For the text-containing cell, return its midpoint in (x, y) coordinate format. 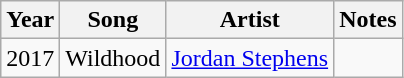
Song (113, 20)
Wildhood (113, 58)
Notes (368, 20)
Year (30, 20)
2017 (30, 58)
Jordan Stephens (250, 58)
Artist (250, 20)
